Pinpoint the cell where the given text exists, returning its (x, y) midpoint coordinate. 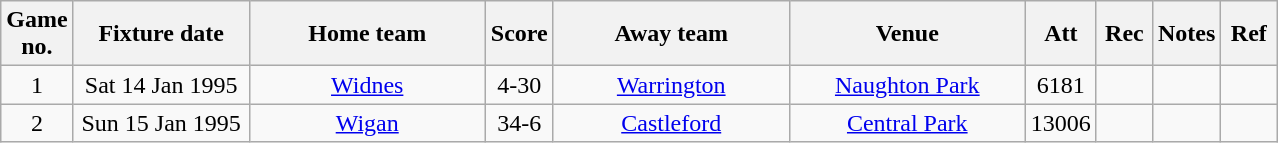
Sun 15 Jan 1995 (161, 123)
Score (519, 34)
13006 (1060, 123)
34-6 (519, 123)
Naughton Park (907, 85)
Away team (671, 34)
Widnes (367, 85)
Att (1060, 34)
Game no. (37, 34)
Venue (907, 34)
Sat 14 Jan 1995 (161, 85)
Castleford (671, 123)
6181 (1060, 85)
Warrington (671, 85)
1 (37, 85)
Fixture date (161, 34)
Ref (1249, 34)
Rec (1124, 34)
Notes (1186, 34)
Home team (367, 34)
Central Park (907, 123)
Wigan (367, 123)
4-30 (519, 85)
2 (37, 123)
